Determine the (x, y) coordinate at the center of the cell enclosing the given text.  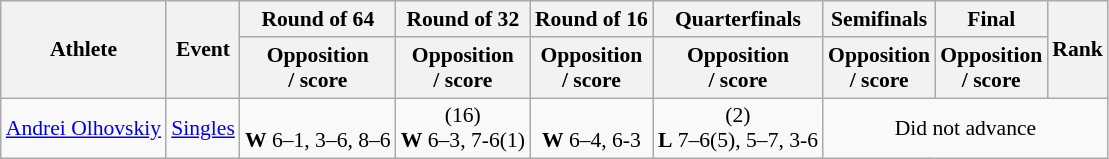
Round of 32 (463, 19)
Quarterfinals (738, 19)
Rank (1078, 50)
Round of 16 (592, 19)
W 6–1, 3–6, 8–6 (318, 128)
Event (203, 50)
Did not advance (966, 128)
Athlete (84, 50)
Singles (203, 128)
Andrei Olhovskiy (84, 128)
W 6–4, 6-3 (592, 128)
Semifinals (879, 19)
(2)L 7–6(5), 5–7, 3-6 (738, 128)
Final (991, 19)
Round of 64 (318, 19)
(16)W 6–3, 7-6(1) (463, 128)
